Identify which cell holds the provided text, then report its [X, Y] central coordinate. 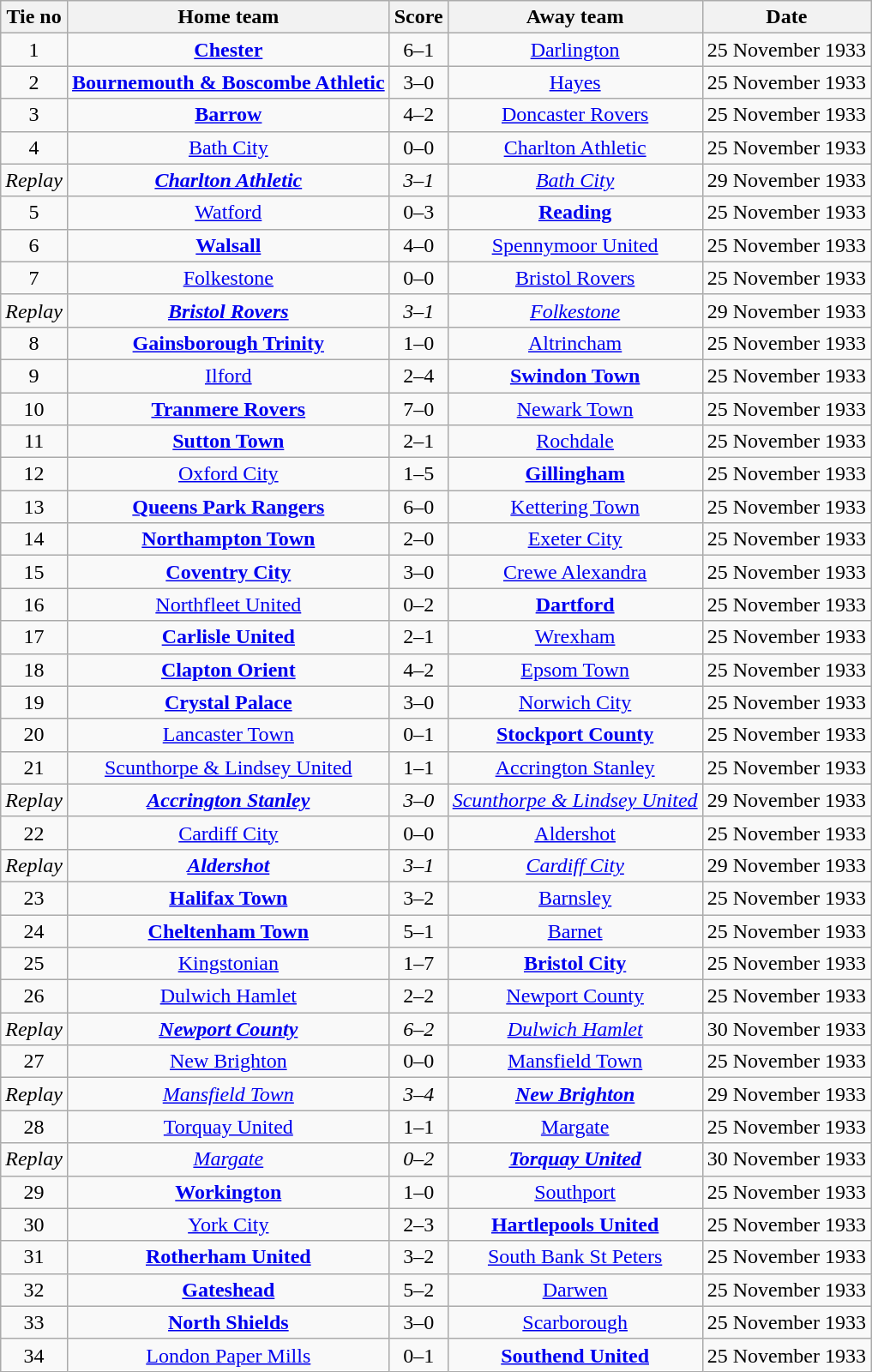
6–0 [418, 507]
Barnet [574, 930]
13 [34, 507]
Sutton Town [228, 442]
Northfleet United [228, 605]
7–0 [418, 409]
27 [34, 1062]
London Paper Mills [228, 1355]
Gillingham [574, 474]
Walsall [228, 245]
Darlington [574, 50]
0–3 [418, 213]
Southend United [574, 1355]
Ilford [228, 376]
1–7 [418, 964]
30 [34, 1225]
Darwen [574, 1290]
Queens Park Rangers [228, 507]
2–0 [418, 539]
Kingstonian [228, 964]
6 [34, 245]
1–5 [418, 474]
33 [34, 1322]
6–2 [418, 1029]
Score [418, 17]
14 [34, 539]
Bournemouth & Boscombe Athletic [228, 82]
1 [34, 50]
5 [34, 213]
20 [34, 735]
Halifax Town [228, 898]
22 [34, 833]
Lancaster Town [228, 735]
Hayes [574, 82]
18 [34, 670]
Oxford City [228, 474]
Hartlepools United [574, 1225]
23 [34, 898]
34 [34, 1355]
31 [34, 1257]
16 [34, 605]
Swindon Town [574, 376]
3–4 [418, 1094]
Exeter City [574, 539]
Dartford [574, 605]
24 [34, 930]
Epsom Town [574, 670]
8 [34, 343]
26 [34, 996]
15 [34, 572]
Rotherham United [228, 1257]
3 [34, 115]
Gateshead [228, 1290]
28 [34, 1127]
4 [34, 147]
North Shields [228, 1322]
Watford [228, 213]
Rochdale [574, 442]
Norwich City [574, 702]
Away team [574, 17]
17 [34, 637]
Barnsley [574, 898]
5–1 [418, 930]
10 [34, 409]
9 [34, 376]
7 [34, 278]
32 [34, 1290]
Crystal Palace [228, 702]
Gainsborough Trinity [228, 343]
29 [34, 1192]
Clapton Orient [228, 670]
Stockport County [574, 735]
Barrow [228, 115]
South Bank St Peters [574, 1257]
6–1 [418, 50]
Crewe Alexandra [574, 572]
Altrincham [574, 343]
Chester [228, 50]
12 [34, 474]
Workington [228, 1192]
Coventry City [228, 572]
Bristol City [574, 964]
Reading [574, 213]
Cheltenham Town [228, 930]
Carlisle United [228, 637]
Home team [228, 17]
4–0 [418, 245]
19 [34, 702]
Newark Town [574, 409]
Tie no [34, 17]
21 [34, 767]
25 [34, 964]
York City [228, 1225]
5–2 [418, 1290]
2 [34, 82]
2–3 [418, 1225]
Scarborough [574, 1322]
11 [34, 442]
2–2 [418, 996]
Doncaster Rovers [574, 115]
2–4 [418, 376]
Wrexham [574, 637]
Date [786, 17]
Southport [574, 1192]
Spennymoor United [574, 245]
Tranmere Rovers [228, 409]
Kettering Town [574, 507]
Northampton Town [228, 539]
